Identify which cell holds the provided text, then report its [x, y] central coordinate. 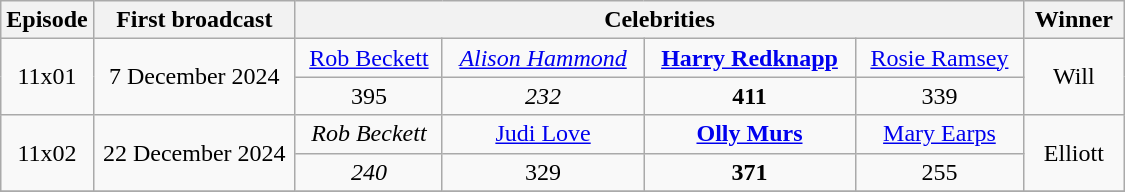
Winner [1074, 20]
255 [939, 172]
Mary Earps [939, 134]
22 December 2024 [194, 153]
339 [939, 96]
240 [368, 172]
7 December 2024 [194, 77]
411 [750, 96]
Celebrities [659, 20]
First broadcast [194, 20]
11x01 [47, 77]
Episode [47, 20]
Judi Love [542, 134]
Olly Murs [750, 134]
Elliott [1074, 153]
Harry Redknapp [750, 58]
329 [542, 172]
Will [1074, 77]
395 [368, 96]
371 [750, 172]
Alison Hammond [542, 58]
Rosie Ramsey [939, 58]
232 [542, 96]
11x02 [47, 153]
